Return the [X, Y] coordinate for the center point of the cell that contains the specified text.  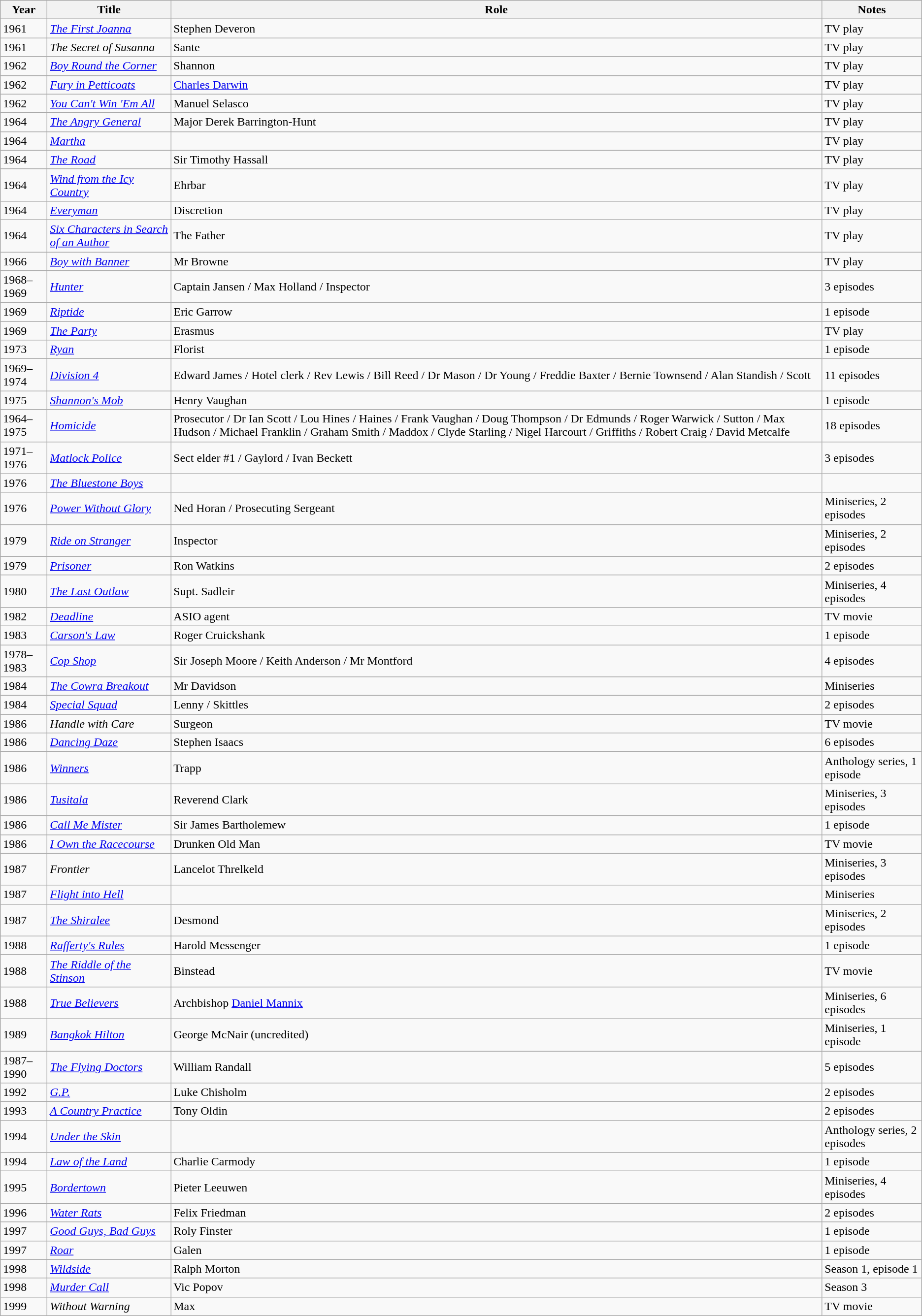
Inspector [496, 541]
Rafferty's Rules [109, 945]
1964–1975 [24, 425]
Everyman [109, 210]
Handle with Care [109, 724]
Six Characters in Search of an Author [109, 235]
Galen [496, 1250]
Florist [496, 350]
Stephen Isaacs [496, 742]
Anthology series, 1 episode [872, 768]
Anthology series, 2 episodes [872, 1136]
Prisoner [109, 566]
The Father [496, 235]
1983 [24, 635]
1996 [24, 1213]
Riptide [109, 312]
A Country Practice [109, 1111]
Sante [496, 47]
William Randall [496, 1066]
Season 3 [872, 1287]
ASIO agent [496, 616]
1969–1974 [24, 375]
Frontier [109, 869]
Special Squad [109, 705]
Boy with Banner [109, 261]
Manuel Selasco [496, 103]
1999 [24, 1306]
Tusitala [109, 800]
Miniseries, 1 episode [872, 1035]
1987–1990 [24, 1066]
1982 [24, 616]
Sir Joseph Moore / Keith Anderson / Mr Montford [496, 661]
Call Me Mister [109, 825]
Ehrbar [496, 185]
Cop Shop [109, 661]
True Believers [109, 1002]
Hunter [109, 287]
Charlie Carmody [496, 1162]
Edward James / Hotel clerk / Rev Lewis / Bill Reed / Dr Mason / Dr Young / Freddie Baxter / Bernie Townsend / Alan Standish / Scott [496, 375]
Roger Cruickshank [496, 635]
Sir Timothy Hassall [496, 160]
Dancing Daze [109, 742]
Major Derek Barrington-Hunt [496, 122]
Reverend Clark [496, 800]
The Last Outlaw [109, 591]
You Can't Win 'Em All [109, 103]
Matlock Police [109, 458]
The Party [109, 331]
Ron Watkins [496, 566]
Harold Messenger [496, 945]
The Road [109, 160]
Fury in Petticoats [109, 85]
Supt. Sadleir [496, 591]
Luke Chisholm [496, 1092]
6 episodes [872, 742]
Ryan [109, 350]
The First Joanna [109, 29]
Miniseries, 6 episodes [872, 1002]
Drunken Old Man [496, 844]
1989 [24, 1035]
Erasmus [496, 331]
1968–1969 [24, 287]
1992 [24, 1092]
G.P. [109, 1092]
1980 [24, 591]
The Bluestone Boys [109, 483]
Role [496, 10]
Boy Round the Corner [109, 66]
Carson's Law [109, 635]
Shannon's Mob [109, 400]
Homicide [109, 425]
Sir James Bartholemew [496, 825]
Felix Friedman [496, 1213]
1993 [24, 1111]
Trapp [496, 768]
Stephen Deveron [496, 29]
The Flying Doctors [109, 1066]
Murder Call [109, 1287]
Wind from the Icy Country [109, 185]
Martha [109, 141]
Under the Skin [109, 1136]
1995 [24, 1188]
Power Without Glory [109, 508]
George McNair (uncredited) [496, 1035]
Bangkok Hilton [109, 1035]
Mr Davidson [496, 686]
Sect elder #1 / Gaylord / Ivan Beckett [496, 458]
Deadline [109, 616]
1978–1983 [24, 661]
Henry Vaughan [496, 400]
Shannon [496, 66]
Vic Popov [496, 1287]
Tony Oldin [496, 1111]
Roar [109, 1250]
Without Warning [109, 1306]
The Secret of Susanna [109, 47]
Good Guys, Bad Guys [109, 1231]
Surgeon [496, 724]
The Riddle of the Stinson [109, 971]
Archbishop Daniel Mannix [496, 1002]
Mr Browne [496, 261]
11 episodes [872, 375]
Roly Finster [496, 1231]
Captain Jansen / Max Holland / Inspector [496, 287]
Pieter Leeuwen [496, 1188]
Season 1, episode 1 [872, 1269]
Flight into Hell [109, 895]
Notes [872, 10]
Lancelot Threlkeld [496, 869]
Bordertown [109, 1188]
Ralph Morton [496, 1269]
1975 [24, 400]
Wildside [109, 1269]
Title [109, 10]
Binstead [496, 971]
Division 4 [109, 375]
1973 [24, 350]
The Cowra Breakout [109, 686]
4 episodes [872, 661]
Max [496, 1306]
Discretion [496, 210]
Desmond [496, 920]
Charles Darwin [496, 85]
Ned Horan / Prosecuting Sergeant [496, 508]
Lenny / Skittles [496, 705]
The Angry General [109, 122]
1966 [24, 261]
5 episodes [872, 1066]
I Own the Racecourse [109, 844]
Year [24, 10]
1971–1976 [24, 458]
Eric Garrow [496, 312]
The Shiralee [109, 920]
Law of the Land [109, 1162]
18 episodes [872, 425]
Ride on Stranger [109, 541]
Water Rats [109, 1213]
Winners [109, 768]
